Detect which cell encompasses the target text, then output its (X, Y) center coordinate. 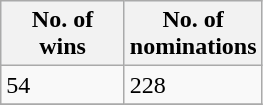
54 (63, 85)
No. of nominations (193, 34)
228 (193, 85)
No. of wins (63, 34)
